Determine the (x, y) coordinate at the center of the cell enclosing the given text.  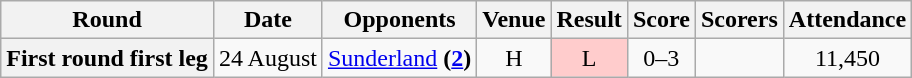
0–3 (661, 58)
Score (661, 20)
Venue (514, 20)
Opponents (399, 20)
Sunderland (2) (399, 58)
L (589, 58)
H (514, 58)
24 August (268, 58)
Round (108, 20)
Date (268, 20)
First round first leg (108, 58)
Attendance (847, 20)
Result (589, 20)
11,450 (847, 58)
Scorers (739, 20)
